Provide the (x, y) coordinate of the cell's center where the given text is located.  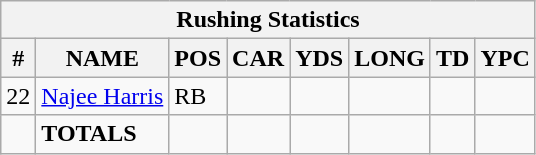
Rushing Statistics (268, 20)
22 (18, 96)
YPC (505, 58)
# (18, 58)
CAR (258, 58)
Najee Harris (102, 96)
NAME (102, 58)
TD (452, 58)
POS (198, 58)
RB (198, 96)
YDS (320, 58)
LONG (390, 58)
TOTALS (102, 134)
